Return the (x, y) coordinate for the center point of the cell that contains the specified text.  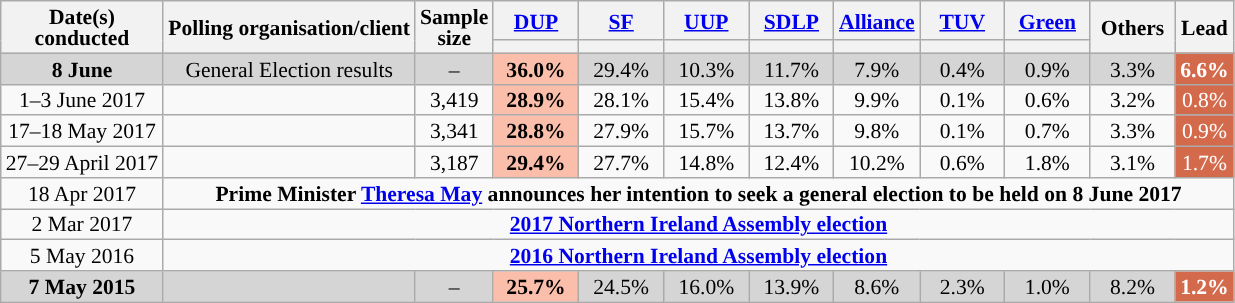
12.4% (792, 162)
9.9% (877, 100)
13.8% (792, 100)
13.9% (792, 286)
TUV (962, 20)
27.9% (622, 132)
17–18 May 2017 (82, 132)
24.5% (622, 286)
10.2% (877, 162)
0.8% (1204, 100)
8 June (82, 68)
1.0% (1048, 286)
Polling organisation/client (289, 27)
3.1% (1132, 162)
11.7% (792, 68)
8.2% (1132, 286)
10.3% (706, 68)
2 Mar 2017 (82, 224)
Date(s)conducted (82, 27)
6.6% (1204, 68)
36.0% (536, 68)
7 May 2015 (82, 286)
13.7% (792, 132)
18 Apr 2017 (82, 194)
DUP (536, 20)
1.8% (1048, 162)
28.1% (622, 100)
2.3% (962, 286)
Samplesize (454, 27)
1.7% (1204, 162)
14.8% (706, 162)
15.4% (706, 100)
SDLP (792, 20)
8.6% (877, 286)
28.9% (536, 100)
7.9% (877, 68)
0.4% (962, 68)
1.2% (1204, 286)
3.2% (1132, 100)
16.0% (706, 286)
15.7% (706, 132)
2016 Northern Ireland Assembly election (698, 256)
2017 Northern Ireland Assembly election (698, 224)
3,187 (454, 162)
SF (622, 20)
Green (1048, 20)
3,419 (454, 100)
3,341 (454, 132)
0.7% (1048, 132)
1–3 June 2017 (82, 100)
General Election results (289, 68)
25.7% (536, 286)
Alliance (877, 20)
27–29 April 2017 (82, 162)
27.7% (622, 162)
5 May 2016 (82, 256)
Others (1132, 27)
UUP (706, 20)
Prime Minister Theresa May announces her intention to seek a general election to be held on 8 June 2017 (698, 194)
9.8% (877, 132)
28.8% (536, 132)
Lead (1204, 27)
